Scan for the cell matching the given text and deliver its (X, Y) coordinate at center. 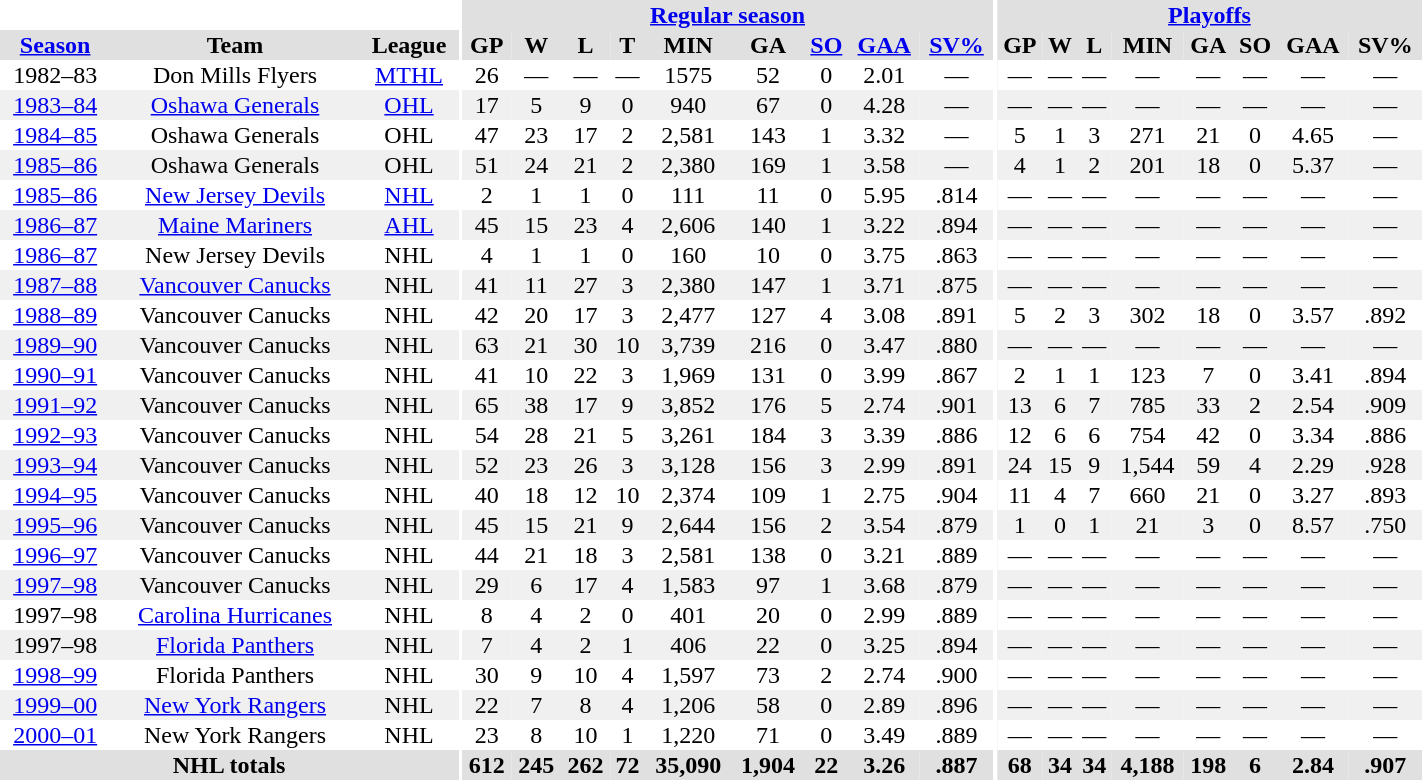
1987–88 (55, 285)
97 (768, 585)
35,090 (688, 765)
.814 (956, 195)
169 (768, 165)
67 (768, 105)
3.75 (884, 255)
262 (586, 765)
940 (688, 105)
176 (768, 405)
160 (688, 255)
3.54 (884, 525)
.887 (956, 765)
1575 (688, 75)
League (409, 45)
1,969 (688, 375)
3,261 (688, 435)
1991–92 (55, 405)
198 (1208, 765)
1988–89 (55, 315)
.900 (956, 675)
2,477 (688, 315)
4.65 (1312, 135)
59 (1208, 465)
NHL totals (229, 765)
1983–84 (55, 105)
47 (486, 135)
AHL (409, 225)
2,644 (688, 525)
Season (55, 45)
3,128 (688, 465)
2.75 (884, 495)
660 (1147, 495)
.880 (956, 345)
1993–94 (55, 465)
3.58 (884, 165)
3.71 (884, 285)
2,606 (688, 225)
Regular season (728, 15)
.928 (1386, 465)
38 (536, 405)
401 (688, 615)
3.39 (884, 435)
.904 (956, 495)
T (627, 45)
147 (768, 285)
Playoffs (1210, 15)
.907 (1386, 765)
4,188 (1147, 765)
Carolina Hurricanes (235, 615)
1995–96 (55, 525)
1999–00 (55, 705)
8.57 (1312, 525)
MTHL (409, 75)
.893 (1386, 495)
.875 (956, 285)
68 (1020, 765)
3.47 (884, 345)
785 (1147, 405)
73 (768, 675)
140 (768, 225)
3.99 (884, 375)
54 (486, 435)
1,206 (688, 705)
3.49 (884, 735)
754 (1147, 435)
302 (1147, 315)
27 (586, 285)
406 (688, 645)
111 (688, 195)
216 (768, 345)
1,904 (768, 765)
1989–90 (55, 345)
1984–85 (55, 135)
271 (1147, 135)
44 (486, 555)
3.22 (884, 225)
184 (768, 435)
138 (768, 555)
Don Mills Flyers (235, 75)
3.41 (1312, 375)
3.21 (884, 555)
65 (486, 405)
3.68 (884, 585)
4.28 (884, 105)
1998–99 (55, 675)
1990–91 (55, 375)
1996–97 (55, 555)
1,583 (688, 585)
1994–95 (55, 495)
63 (486, 345)
2.84 (1312, 765)
2.54 (1312, 405)
2.29 (1312, 465)
.909 (1386, 405)
201 (1147, 165)
5.95 (884, 195)
109 (768, 495)
245 (536, 765)
.892 (1386, 315)
Maine Mariners (235, 225)
58 (768, 705)
1,597 (688, 675)
2.01 (884, 75)
127 (768, 315)
51 (486, 165)
28 (536, 435)
.896 (956, 705)
3.32 (884, 135)
40 (486, 495)
1,544 (1147, 465)
33 (1208, 405)
.867 (956, 375)
143 (768, 135)
.750 (1386, 525)
71 (768, 735)
5.37 (1312, 165)
3.08 (884, 315)
612 (486, 765)
.863 (956, 255)
2000–01 (55, 735)
1,220 (688, 735)
2.89 (884, 705)
3,852 (688, 405)
.901 (956, 405)
131 (768, 375)
72 (627, 765)
3.27 (1312, 495)
1992–93 (55, 435)
3.34 (1312, 435)
3.57 (1312, 315)
29 (486, 585)
Team (235, 45)
3.26 (884, 765)
13 (1020, 405)
2,374 (688, 495)
3,739 (688, 345)
123 (1147, 375)
3.25 (884, 645)
1982–83 (55, 75)
